Scan for the cell matching the given text and deliver its [x, y] coordinate at center. 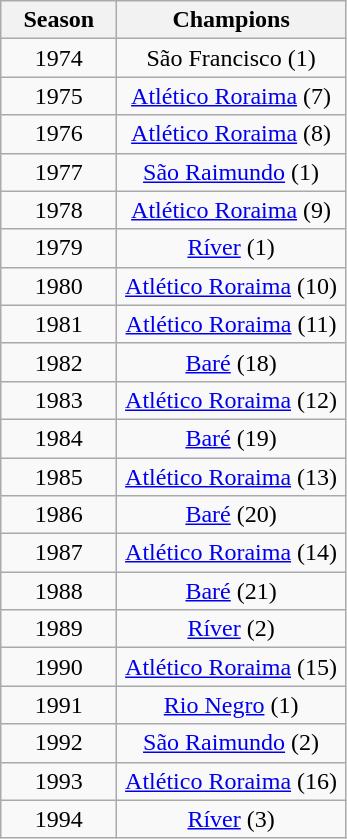
1979 [59, 248]
1981 [59, 324]
Ríver (3) [232, 819]
Atlético Roraima (10) [232, 286]
Baré (21) [232, 591]
Season [59, 20]
Ríver (1) [232, 248]
Atlético Roraima (16) [232, 781]
Baré (18) [232, 362]
1986 [59, 515]
Atlético Roraima (8) [232, 134]
1989 [59, 629]
São Raimundo (1) [232, 172]
1990 [59, 667]
Ríver (2) [232, 629]
1992 [59, 743]
1984 [59, 438]
1994 [59, 819]
Rio Negro (1) [232, 705]
1985 [59, 477]
Atlético Roraima (15) [232, 667]
1988 [59, 591]
São Raimundo (2) [232, 743]
1987 [59, 553]
1976 [59, 134]
1980 [59, 286]
Atlético Roraima (12) [232, 400]
Atlético Roraima (9) [232, 210]
1978 [59, 210]
1993 [59, 781]
Champions [232, 20]
1977 [59, 172]
1982 [59, 362]
1991 [59, 705]
Atlético Roraima (14) [232, 553]
São Francisco (1) [232, 58]
Baré (20) [232, 515]
Atlético Roraima (13) [232, 477]
1975 [59, 96]
Baré (19) [232, 438]
1983 [59, 400]
1974 [59, 58]
Atlético Roraima (11) [232, 324]
Atlético Roraima (7) [232, 96]
